Search for the cell housing the specified text and yield its (X, Y) center coordinate. 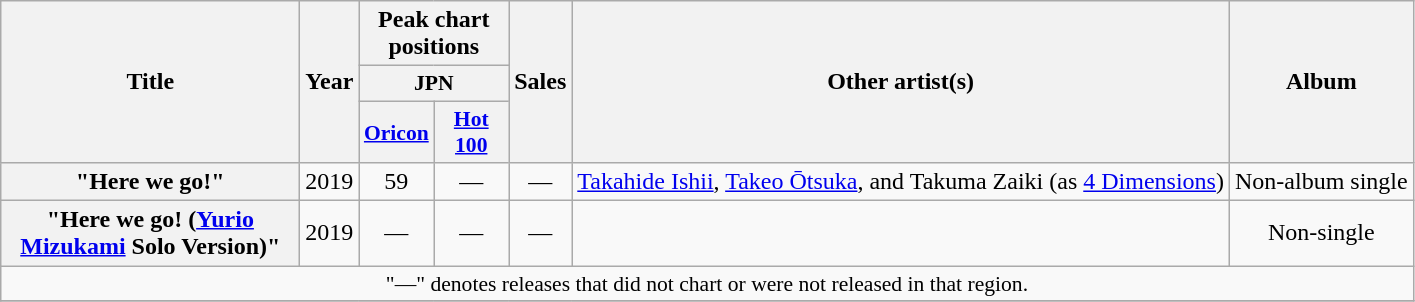
Title (150, 82)
Hot 100 (472, 132)
Other artist(s) (901, 82)
Year (330, 82)
Non-album single (1321, 182)
Non-single (1321, 234)
59 (396, 182)
"Here we go! (Yurio Mizukami Solo Version)" (150, 234)
Oricon (396, 132)
Sales (540, 82)
"Here we go!" (150, 182)
Album (1321, 82)
JPN (434, 84)
"—" denotes releases that did not chart or were not released in that region. (707, 284)
Takahide Ishii, Takeo Ōtsuka, and Takuma Zaiki (as 4 Dimensions) (901, 182)
Peak chart positions (434, 34)
